Locate the cell with the specified text and output its (X, Y) center coordinate. 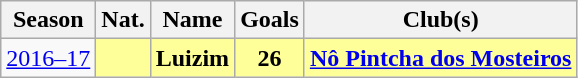
Luizim (192, 58)
Nô Pintcha dos Mosteiros (440, 58)
Goals (270, 20)
26 (270, 58)
Season (48, 20)
Nat. (123, 20)
Name (192, 20)
Club(s) (440, 20)
2016–17 (48, 58)
